From the cell containing the given text, extract its center point as [x, y] coordinate. 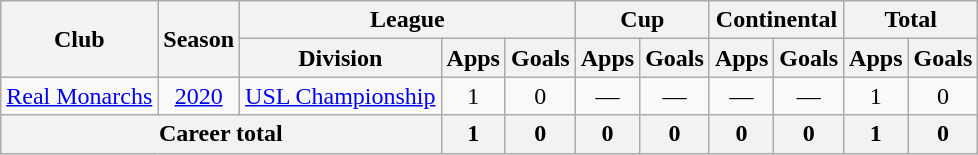
Total [911, 20]
Season [199, 39]
League [408, 20]
USL Championship [341, 96]
Career total [221, 134]
Real Monarchs [80, 96]
Continental [776, 20]
Club [80, 39]
2020 [199, 96]
Division [341, 58]
Cup [642, 20]
